Extract the (X, Y) coordinate from the center of the cell holding the provided text.  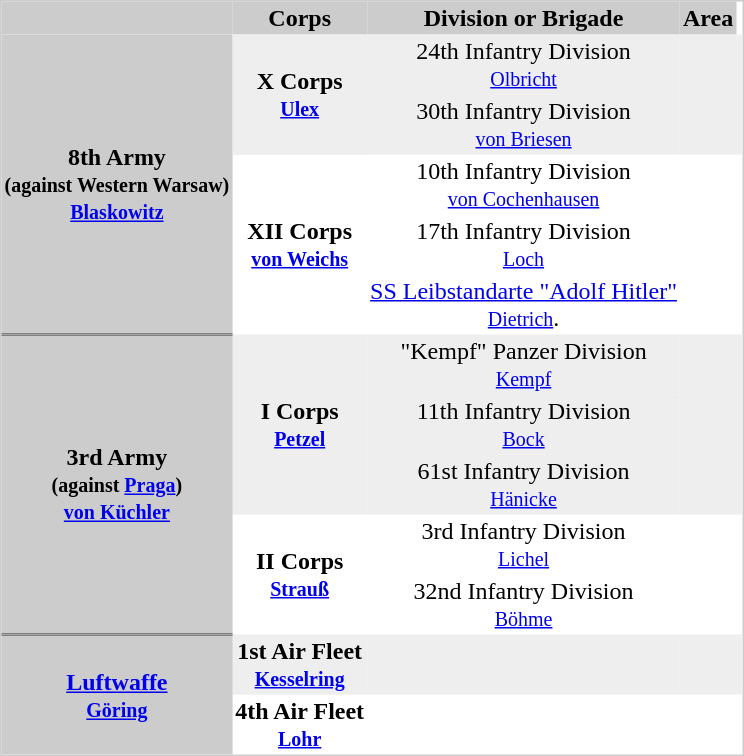
11th Infantry Division Bock (524, 424)
32nd Infantry Division Böhme (524, 604)
"Kempf" Panzer Division Kempf (524, 364)
3rd Army (against Praga)von Küchler (118, 484)
Corps (300, 18)
SS Leibstandarte "Adolf Hitler"Dietrich. (524, 304)
I Corps Petzel (300, 424)
II Corps Strauß (300, 574)
30th Infantry Divisionvon Briesen (524, 124)
61st Infantry Division Hänicke (524, 484)
4th Air FleetLohr (300, 724)
Area (708, 18)
24th Infantry Division Olbricht (524, 64)
XII Corps von Weichs (300, 244)
17th Infantry DivisionLoch (524, 244)
Division or Brigade (524, 18)
1st Air Fleet Kesselring (300, 664)
3rd Infantry DivisionLichel (524, 544)
10th Infantry Divisionvon Cochenhausen (524, 184)
8th Army (against Western Warsaw)Blaskowitz (118, 184)
LuftwaffeGöring (118, 694)
X Corps Ulex (300, 94)
